Pinpoint the cell where the given text exists, returning its [x, y] midpoint coordinate. 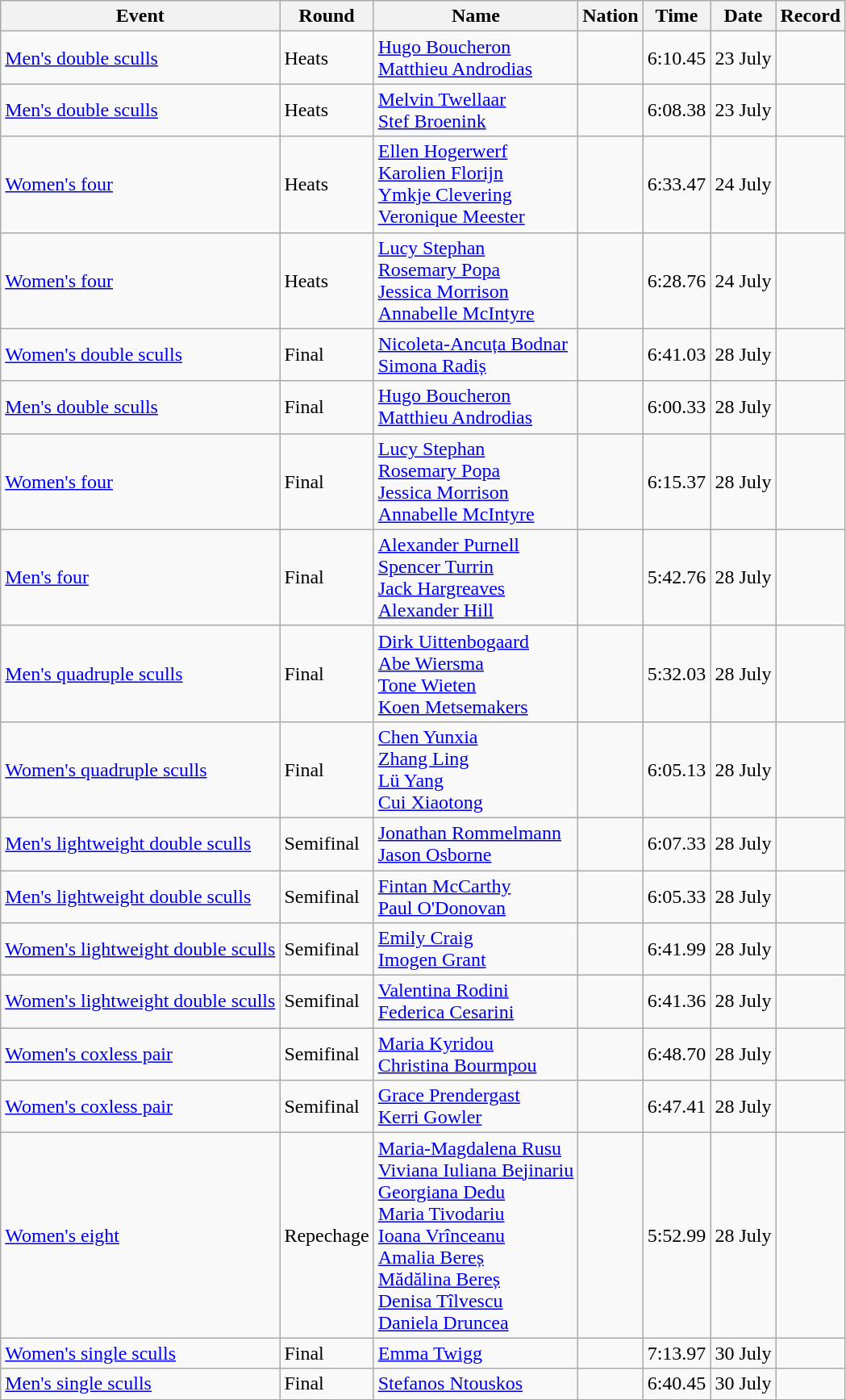
6:05.13 [677, 770]
Dirk UittenbogaardAbe WiersmaTone WietenKoen Metsemakers [476, 673]
Repechage [327, 1235]
Emma Twigg [476, 1353]
6:28.76 [677, 281]
Jonathan RommelmannJason Osborne [476, 844]
Emily CraigImogen Grant [476, 949]
Round [327, 16]
Stefanos Ntouskos [476, 1384]
Women's double sculls [140, 355]
Name [476, 16]
Valentina RodiniFederica Cesarini [476, 1002]
Men's four [140, 578]
Nicoleta-Ancuța BodnarSimona Radiș [476, 355]
Record [811, 16]
Chen YunxiaZhang LingLü YangCui Xiaotong [476, 770]
6:05.33 [677, 896]
Women's quadruple sculls [140, 770]
Nation [611, 16]
6:00.33 [677, 407]
Alexander PurnellSpencer TurrinJack HargreavesAlexander Hill [476, 578]
6:41.03 [677, 355]
Melvin TwellaarStef Broenink [476, 110]
6:41.99 [677, 949]
6:47.41 [677, 1107]
Grace PrendergastKerri Gowler [476, 1107]
Event [140, 16]
Maria KyridouChristina Bourmpou [476, 1054]
Time [677, 16]
Men's single sculls [140, 1384]
7:13.97 [677, 1353]
Ellen HogerwerfKarolien FlorijnYmkje CleveringVeronique Meester [476, 184]
Date [744, 16]
6:08.38 [677, 110]
6:41.36 [677, 1002]
Fintan McCarthyPaul O'Donovan [476, 896]
Women's single sculls [140, 1353]
5:32.03 [677, 673]
6:48.70 [677, 1054]
Men's quadruple sculls [140, 673]
5:42.76 [677, 578]
6:15.37 [677, 481]
6:10.45 [677, 58]
Maria-Magdalena RusuViviana Iuliana BejinariuGeorgiana DeduMaria TivodariuIoana VrînceanuAmalia BereșMădălina BereșDenisa TîlvescuDaniela Druncea [476, 1235]
6:33.47 [677, 184]
6:07.33 [677, 844]
6:40.45 [677, 1384]
5:52.99 [677, 1235]
Women's eight [140, 1235]
